Return the (x, y) coordinate for the center point of the cell that contains the specified text.  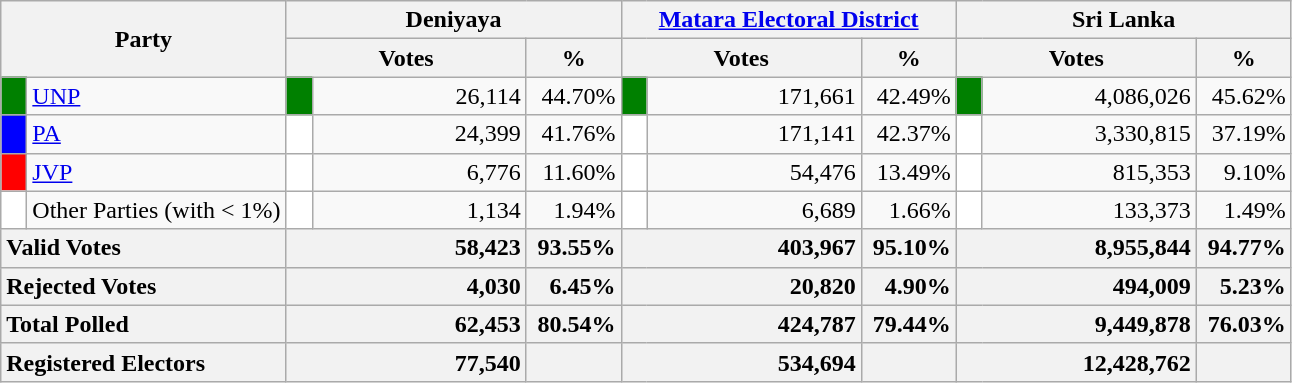
4,086,026 (1089, 96)
12,428,762 (1076, 362)
1.66% (908, 210)
Total Polled (144, 324)
403,967 (741, 248)
44.70% (574, 96)
13.49% (908, 172)
PA (156, 134)
494,009 (1076, 286)
1.49% (1244, 210)
76.03% (1244, 324)
58,423 (406, 248)
JVP (156, 172)
5.23% (1244, 286)
95.10% (908, 248)
133,373 (1089, 210)
Matara Electoral District (788, 20)
3,330,815 (1089, 134)
42.49% (908, 96)
171,141 (754, 134)
80.54% (574, 324)
4,030 (406, 286)
534,694 (741, 362)
UNP (156, 96)
424,787 (741, 324)
8,955,844 (1076, 248)
Registered Electors (144, 362)
42.37% (908, 134)
171,661 (754, 96)
1.94% (574, 210)
77,540 (406, 362)
Rejected Votes (144, 286)
24,399 (419, 134)
41.76% (574, 134)
6.45% (574, 286)
4.90% (908, 286)
93.55% (574, 248)
Deniyaya (454, 20)
Valid Votes (144, 248)
Party (144, 39)
6,689 (754, 210)
79.44% (908, 324)
815,353 (1089, 172)
6,776 (419, 172)
54,476 (754, 172)
Other Parties (with < 1%) (156, 210)
94.77% (1244, 248)
62,453 (406, 324)
37.19% (1244, 134)
1,134 (419, 210)
9,449,878 (1076, 324)
Sri Lanka (1124, 20)
9.10% (1244, 172)
11.60% (574, 172)
26,114 (419, 96)
45.62% (1244, 96)
20,820 (741, 286)
